Extract the (x, y) coordinate from the center of the cell holding the provided text.  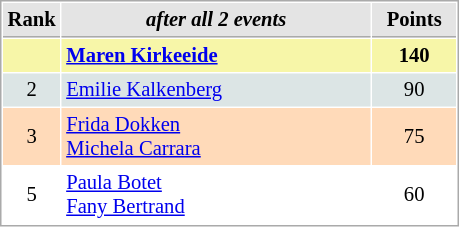
Frida Dokken Michela Carrara (216, 136)
after all 2 events (216, 20)
5 (32, 194)
90 (414, 90)
Paula Botet Fany Bertrand (216, 194)
Maren Kirkeeide (216, 56)
Emilie Kalkenberg (216, 90)
Rank (32, 20)
2 (32, 90)
Points (414, 20)
3 (32, 136)
75 (414, 136)
140 (414, 56)
60 (414, 194)
